From the cell containing the given text, extract its center point as (x, y) coordinate. 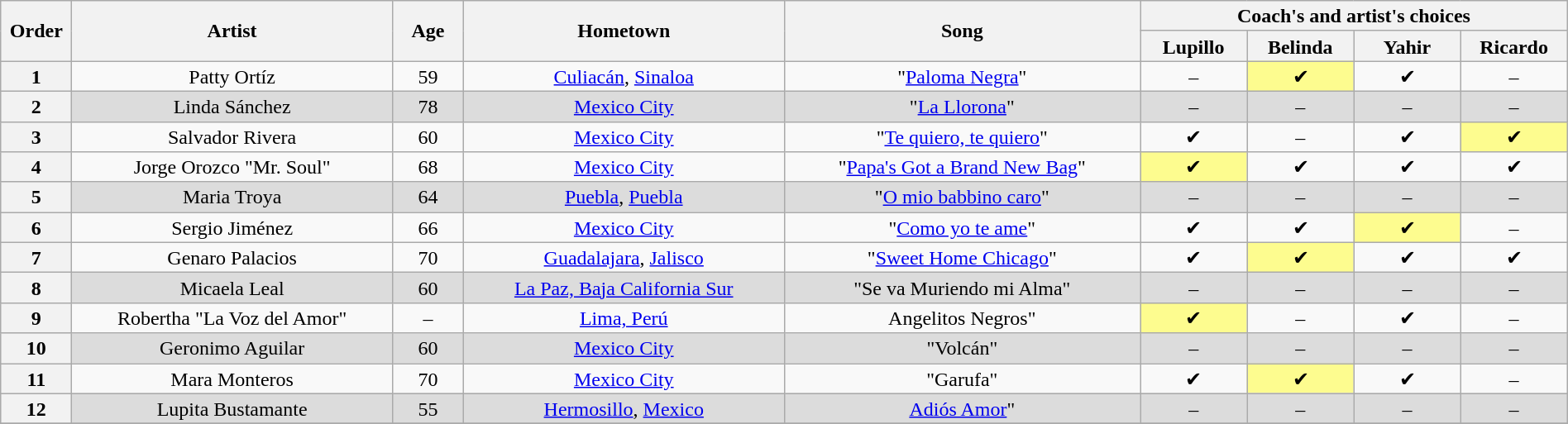
10 (36, 349)
Artist (232, 31)
Yahir (1408, 46)
Lupillo (1194, 46)
Mara Monteros (232, 379)
66 (428, 228)
"Sweet Home Chicago" (963, 258)
"Paloma Negra" (963, 76)
55 (428, 408)
Coach's and artist's choices (1355, 17)
64 (428, 197)
12 (36, 408)
Adiós Amor" (963, 408)
Song (963, 31)
7 (36, 258)
La Paz, Baja California Sur (624, 288)
Robertha "La Voz del Amor" (232, 317)
"O mio babbino caro" (963, 197)
4 (36, 167)
3 (36, 137)
Ricardo (1513, 46)
68 (428, 167)
Hometown (624, 31)
1 (36, 76)
Salvador Rivera (232, 137)
Puebla, Puebla (624, 197)
"Se va Muriendo mi Alma" (963, 288)
Angelitos Negros" (963, 317)
"La Llorona" (963, 106)
"Como yo te ame" (963, 228)
Genaro Palacios (232, 258)
5 (36, 197)
Order (36, 31)
2 (36, 106)
Linda Sánchez (232, 106)
"Papa's Got a Brand New Bag" (963, 167)
Culiacán, Sinaloa (624, 76)
Lima, Perú (624, 317)
Jorge Orozco "Mr. Soul" (232, 167)
Geronimo Aguilar (232, 349)
Sergio Jiménez (232, 228)
6 (36, 228)
Hermosillo, Mexico (624, 408)
"Volcán" (963, 349)
Patty Ortíz (232, 76)
59 (428, 76)
Micaela Leal (232, 288)
"Garufa" (963, 379)
Age (428, 31)
Maria Troya (232, 197)
Belinda (1300, 46)
78 (428, 106)
11 (36, 379)
"Te quiero, te quiero" (963, 137)
8 (36, 288)
Lupita Bustamante (232, 408)
Guadalajara, Jalisco (624, 258)
9 (36, 317)
